Determine the [x, y] coordinate at the center of the cell enclosing the given text.  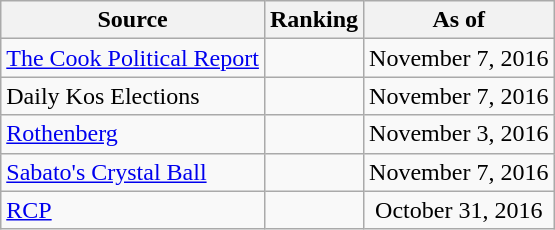
The Cook Political Report [133, 58]
October 31, 2016 [459, 210]
As of [459, 20]
Sabato's Crystal Ball [133, 172]
Ranking [314, 20]
November 3, 2016 [459, 134]
Source [133, 20]
RCP [133, 210]
Daily Kos Elections [133, 96]
Rothenberg [133, 134]
